Locate the cell with the specified text and output its (x, y) center coordinate. 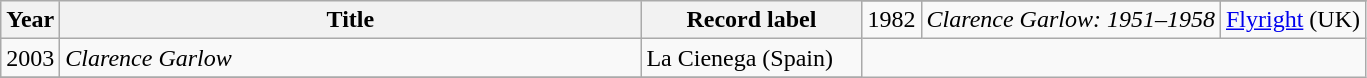
Year (30, 20)
Flyright (UK) (1292, 20)
Clarence Garlow: 1951–1958 (1070, 20)
2003 (30, 58)
1982 (892, 20)
Title (350, 20)
Record label (752, 20)
La Cienega (Spain) (752, 58)
Clarence Garlow (350, 58)
